Output the [x, y] coordinate of the center of the cell containing the given text.  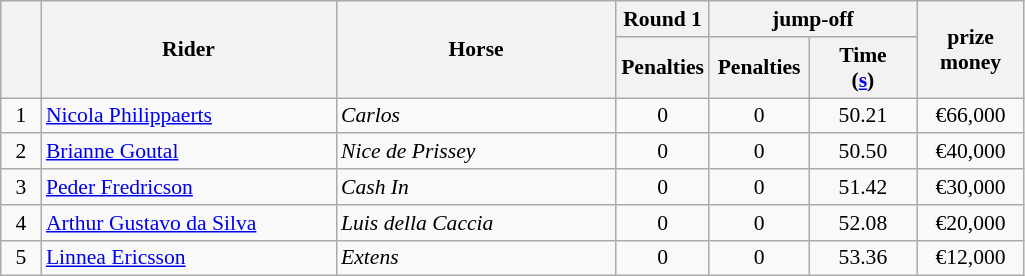
Nice de Prissey [476, 152]
3 [21, 187]
Arthur Gustavo da Silva [188, 223]
Time(s) [863, 68]
€40,000 [971, 152]
Nicola Philippaerts [188, 116]
4 [21, 223]
Carlos [476, 116]
2 [21, 152]
prizemoney [971, 50]
5 [21, 258]
Cash In [476, 187]
Round 1 [662, 19]
Horse [476, 50]
Luis della Caccia [476, 223]
€66,000 [971, 116]
53.36 [863, 258]
€12,000 [971, 258]
Rider [188, 50]
jump-off [813, 19]
€20,000 [971, 223]
Extens [476, 258]
51.42 [863, 187]
50.21 [863, 116]
1 [21, 116]
Linnea Ericsson [188, 258]
Brianne Goutal [188, 152]
52.08 [863, 223]
Peder Fredricson [188, 187]
€30,000 [971, 187]
50.50 [863, 152]
